For the text-containing cell, return its midpoint in [X, Y] coordinate format. 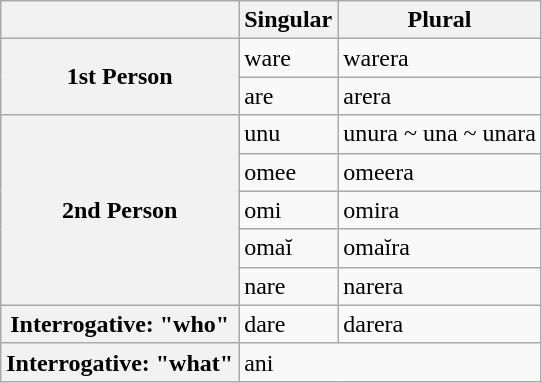
2nd Person [120, 210]
omeera [440, 172]
1st Person [120, 77]
Singular [288, 20]
omee [288, 172]
arera [440, 96]
ware [288, 58]
Interrogative: "who" [120, 324]
ani [390, 362]
warera [440, 58]
narera [440, 286]
Interrogative: "what" [120, 362]
darera [440, 324]
are [288, 96]
omaĭra [440, 248]
Plural [440, 20]
nare [288, 286]
unura ~ una ~ unara [440, 134]
unu [288, 134]
omira [440, 210]
dare [288, 324]
omaĭ [288, 248]
omi [288, 210]
